For the text-containing cell, return its midpoint in [X, Y] coordinate format. 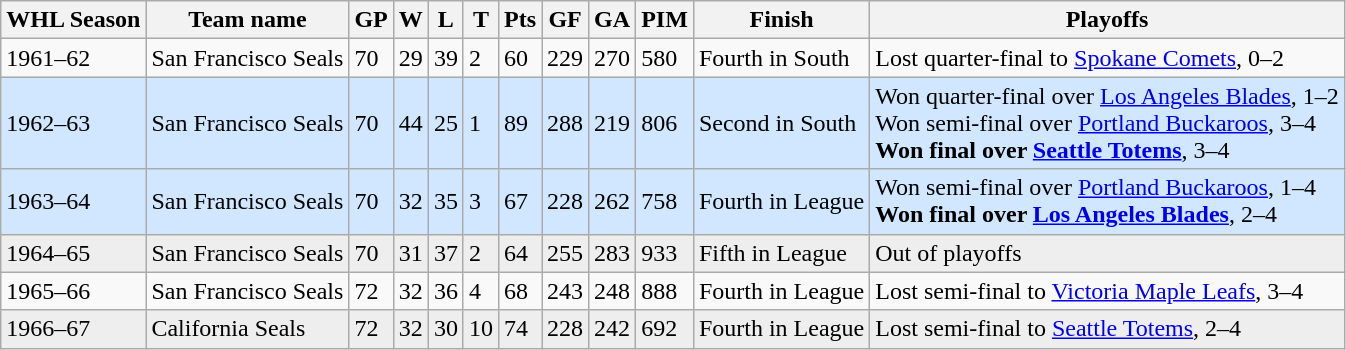
Team name [248, 20]
10 [480, 329]
74 [520, 329]
288 [566, 123]
Lost quarter-final to Spokane Comets, 0–2 [1108, 58]
L [446, 20]
GA [612, 20]
255 [566, 253]
1961–62 [74, 58]
Fourth in South [781, 58]
1966–67 [74, 329]
806 [665, 123]
64 [520, 253]
68 [520, 291]
248 [612, 291]
67 [520, 202]
Won semi-final over Portland Buckaroos, 1–4Won final over Los Angeles Blades, 2–4 [1108, 202]
1963–64 [74, 202]
60 [520, 58]
W [410, 20]
GP [371, 20]
Out of playoffs [1108, 253]
270 [612, 58]
1 [480, 123]
30 [446, 329]
35 [446, 202]
Pts [520, 20]
36 [446, 291]
933 [665, 253]
262 [612, 202]
Lost semi-final to Seattle Totems, 2–4 [1108, 329]
758 [665, 202]
39 [446, 58]
1965–66 [74, 291]
4 [480, 291]
Second in South [781, 123]
Won quarter-final over Los Angeles Blades, 1–2Won semi-final over Portland Buckaroos, 3–4Won final over Seattle Totems, 3–4 [1108, 123]
1962–63 [74, 123]
692 [665, 329]
89 [520, 123]
California Seals [248, 329]
29 [410, 58]
580 [665, 58]
1964–65 [74, 253]
WHL Season [74, 20]
243 [566, 291]
Fifth in League [781, 253]
PIM [665, 20]
31 [410, 253]
229 [566, 58]
283 [612, 253]
25 [446, 123]
888 [665, 291]
37 [446, 253]
T [480, 20]
3 [480, 202]
GF [566, 20]
Finish [781, 20]
Lost semi-final to Victoria Maple Leafs, 3–4 [1108, 291]
Playoffs [1108, 20]
219 [612, 123]
242 [612, 329]
44 [410, 123]
